Return (x, y) of the center of cell containing provided text 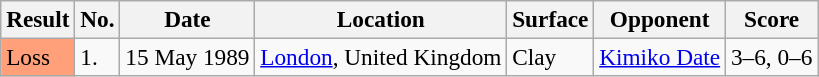
Clay (550, 57)
Opponent (660, 19)
Kimiko Date (660, 57)
Result (38, 19)
London, United Kingdom (381, 57)
3–6, 0–6 (772, 57)
Location (381, 19)
Loss (38, 57)
1. (98, 57)
Date (188, 19)
15 May 1989 (188, 57)
Score (772, 19)
Surface (550, 19)
No. (98, 19)
